For the text-containing cell, return its midpoint in (X, Y) coordinate format. 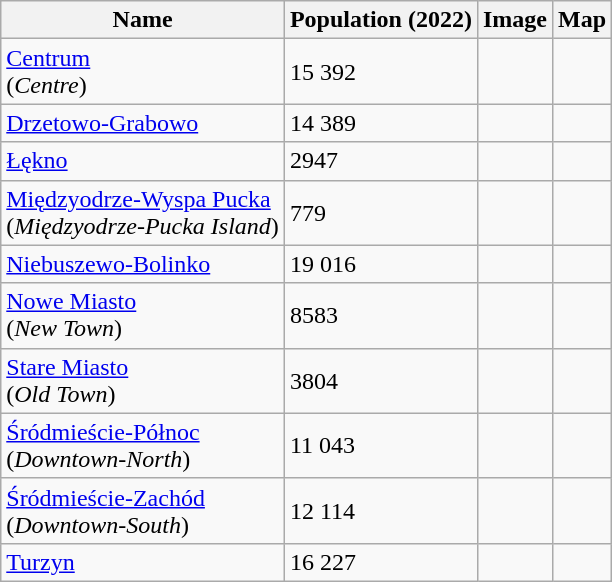
Map (582, 20)
Międzyodrze-Wyspa Pucka(Międzyodrze-Pucka Island) (143, 212)
14 389 (380, 123)
Population (2022) (380, 20)
Turzyn (143, 562)
Name (143, 20)
16 227 (380, 562)
779 (380, 212)
Stare Miasto(Old Town) (143, 380)
Nowe Miasto(New Town) (143, 316)
Drzetowo-Grabowo (143, 123)
Niebuszewo-Bolinko (143, 264)
3804 (380, 380)
8583 (380, 316)
15 392 (380, 72)
Śródmieście-Północ(Downtown-North) (143, 446)
19 016 (380, 264)
11 043 (380, 446)
Image (514, 20)
Śródmieście-Zachód(Downtown-South) (143, 510)
Centrum(Centre) (143, 72)
Łękno (143, 161)
12 114 (380, 510)
2947 (380, 161)
